Determine the [X, Y] coordinate at the center of the cell enclosing the given text.  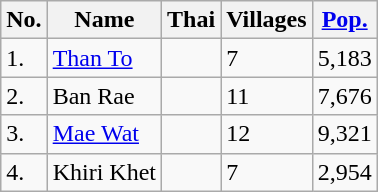
Khiri Khet [104, 172]
5,183 [344, 58]
9,321 [344, 134]
Pop. [344, 20]
Villages [267, 20]
2. [24, 96]
11 [267, 96]
2,954 [344, 172]
4. [24, 172]
12 [267, 134]
Ban Rae [104, 96]
7,676 [344, 96]
Name [104, 20]
Thai [192, 20]
Mae Wat [104, 134]
1. [24, 58]
No. [24, 20]
3. [24, 134]
Than To [104, 58]
